From the cell containing the given text, extract its center point as [X, Y] coordinate. 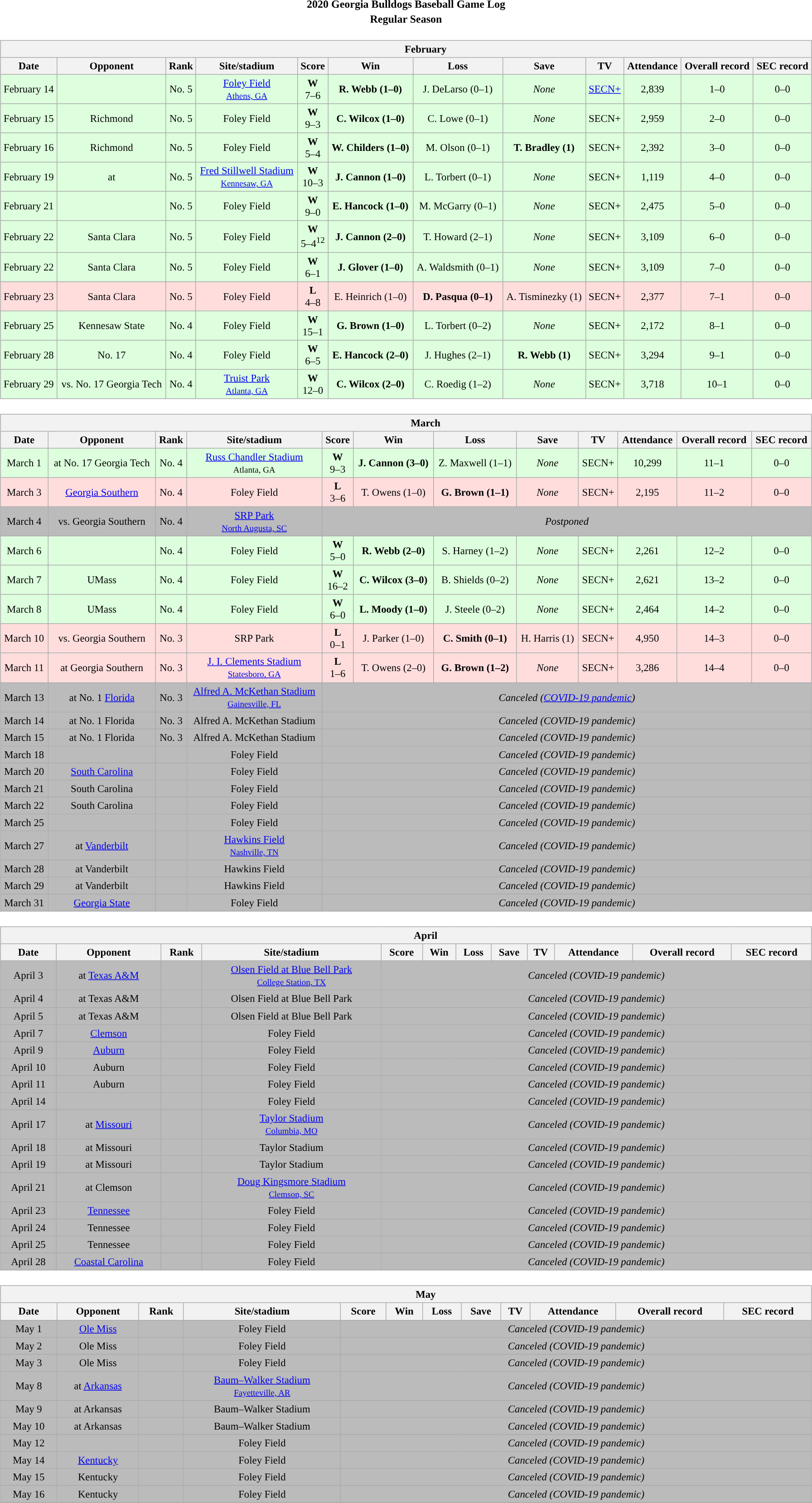
February 19 [29, 177]
4,950 [648, 639]
C. Wilcox (1–0) [371, 119]
March 13 [24, 697]
March 21 [24, 788]
at Clemson [109, 1187]
2–0 [717, 119]
February 21 [29, 207]
J. DeLarso (0–1) [458, 89]
March 11 [24, 668]
April 28 [29, 1262]
14–2 [714, 609]
14–4 [714, 668]
W15–1 [313, 325]
Georgia Southern [102, 492]
Fred Stillwell StadiumKennesaw, GA [246, 177]
12–2 [714, 551]
L4–8 [313, 296]
vs. No. 17 Georgia Tech [111, 384]
Foley FieldAthens, GA [246, 89]
W10–3 [313, 177]
February 15 [29, 119]
J. Hughes (2–1) [458, 354]
3,718 [652, 384]
Clemson [109, 1033]
14–3 [714, 639]
R. Webb (1–0) [371, 89]
2,464 [648, 609]
W7–6 [313, 89]
C. Wilcox (2–0) [371, 384]
M. Olson (0–1) [458, 148]
March 1 [24, 463]
March [406, 423]
April 19 [29, 1165]
April 3 [29, 976]
May 16 [29, 1494]
8–1 [717, 325]
Russ Chandler StadiumAtlanta, GA [255, 463]
5–0 [717, 207]
A. Tisminezky (1) [544, 296]
W. Childers (1–0) [371, 148]
April 23 [29, 1211]
7–1 [717, 296]
T. Owens (1–0) [393, 492]
March 28 [24, 869]
Baum–Walker StadiumFayetteville, AR [262, 1386]
1,119 [652, 177]
May 9 [29, 1409]
April 18 [29, 1147]
2,261 [648, 551]
L0–1 [338, 639]
J. Steele (0–2) [475, 609]
4–0 [717, 177]
C. Wilcox (3–0) [393, 580]
W6–5 [313, 354]
April 11 [29, 1084]
M. McGarry (0–1) [458, 207]
April 14 [29, 1101]
A. Waldsmith (0–1) [458, 267]
March 18 [24, 754]
March 4 [24, 521]
April 21 [29, 1187]
R. Webb (2–0) [393, 551]
May 1 [29, 1329]
at Georgia Southern [102, 668]
3–0 [717, 148]
May 2 [29, 1346]
10,299 [648, 463]
May 12 [29, 1443]
February 25 [29, 325]
May [406, 1295]
Truist ParkAtlanta, GA [246, 384]
10–1 [717, 384]
W16–2 [338, 580]
W5–412 [313, 237]
T. Owens (2–0) [393, 668]
T. Bradley (1) [544, 148]
11–1 [714, 463]
J. Glover (1–0) [371, 267]
W12–0 [313, 384]
2,172 [652, 325]
February 16 [29, 148]
J. Cannon (3–0) [393, 463]
L. Torbert (0–2) [458, 325]
2,195 [648, 492]
at No. 17 Georgia Tech [102, 463]
February 23 [29, 296]
March 7 [24, 580]
March 14 [24, 720]
Coastal Carolina [109, 1262]
B. Shields (0–2) [475, 580]
No. 17 [111, 354]
Doug Kingsmore StadiumClemson, SC [292, 1187]
13–2 [714, 580]
L. Moody (1–0) [393, 609]
3,294 [652, 354]
March 27 [24, 846]
Alfred A. McKethan StadiumGainesville, FL [255, 697]
2,377 [652, 296]
W5–4 [313, 148]
Postponed [567, 521]
SRP Park [255, 639]
Olsen Field at Blue Bell ParkCollege Station, TX [292, 976]
February 14 [29, 89]
6–0 [717, 237]
2,621 [648, 580]
J. Parker (1–0) [393, 639]
C. Roedig (1–2) [458, 384]
2,392 [652, 148]
W5–0 [338, 551]
1–0 [717, 89]
Taylor StadiumColumbia, MO [292, 1125]
J. Cannon (2–0) [371, 237]
April 4 [29, 999]
S. Harney (1–2) [475, 551]
W6–1 [313, 267]
March 25 [24, 822]
May 3 [29, 1363]
April 17 [29, 1125]
May 10 [29, 1426]
Z. Maxwell (1–1) [475, 463]
J. I. Clements StadiumStatesboro, GA [255, 668]
March 8 [24, 609]
SRP ParkNorth Augusta, SC [255, 521]
March 15 [24, 737]
D. Pasqua (0–1) [458, 296]
E. Heinrich (1–0) [371, 296]
W6–0 [338, 609]
G. Brown (1–1) [475, 492]
C. Lowe (0–1) [458, 119]
April 7 [29, 1033]
L. Torbert (0–1) [458, 177]
L3–6 [338, 492]
March 20 [24, 771]
March 3 [24, 492]
March 29 [24, 886]
April 25 [29, 1245]
March 22 [24, 806]
February 29 [29, 384]
E. Hancock (2–0) [371, 354]
2,959 [652, 119]
L1–6 [338, 668]
February 28 [29, 354]
G. Brown (1–0) [371, 325]
2,839 [652, 89]
Georgia State [102, 903]
May 8 [29, 1386]
9–1 [717, 354]
March 31 [24, 903]
May 14 [29, 1460]
February [406, 49]
Hawkins FieldNashville, TN [255, 846]
G. Brown (1–2) [475, 668]
April 10 [29, 1067]
C. Smith (0–1) [475, 639]
11–2 [714, 492]
March 6 [24, 551]
7–0 [717, 267]
April 24 [29, 1228]
E. Hancock (1–0) [371, 207]
3,286 [648, 668]
T. Howard (2–1) [458, 237]
R. Webb (1) [544, 354]
H. Harris (1) [547, 639]
May 15 [29, 1477]
April [406, 936]
April 9 [29, 1050]
W9–0 [313, 207]
J. Cannon (1–0) [371, 177]
2,475 [652, 207]
March 10 [24, 639]
Kennesaw State [111, 325]
April 5 [29, 1016]
at [111, 177]
